Detect which cell encompasses the target text, then output its (X, Y) center coordinate. 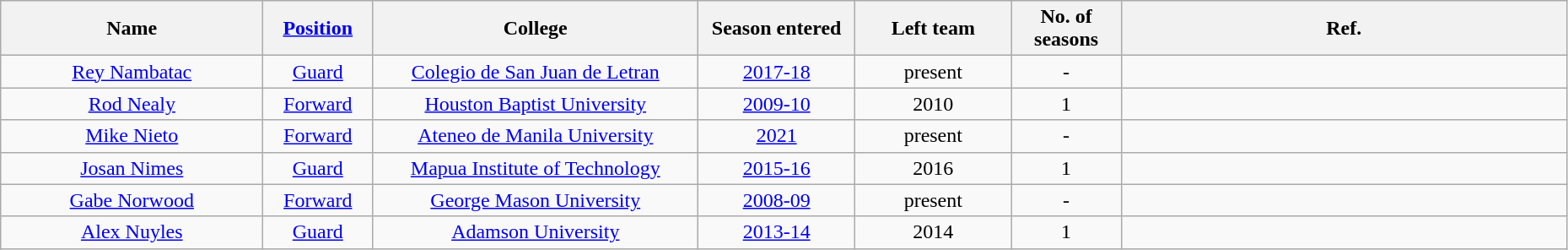
2008-09 (777, 200)
Mapua Institute of Technology (536, 168)
2010 (933, 104)
Alex Nuyles (132, 232)
Colegio de San Juan de Letran (536, 72)
George Mason University (536, 200)
Josan Nimes (132, 168)
2017-18 (777, 72)
2021 (777, 136)
Rod Nealy (132, 104)
2016 (933, 168)
2014 (933, 232)
Gabe Norwood (132, 200)
Position (318, 29)
2009-10 (777, 104)
No. of seasons (1066, 29)
Name (132, 29)
2013-14 (777, 232)
Ateneo de Manila University (536, 136)
College (536, 29)
Adamson University (536, 232)
Left team (933, 29)
Ref. (1344, 29)
Mike Nieto (132, 136)
Rey Nambatac (132, 72)
2015-16 (777, 168)
Season entered (777, 29)
Houston Baptist University (536, 104)
